Detect which cell encompasses the target text, then output its (X, Y) center coordinate. 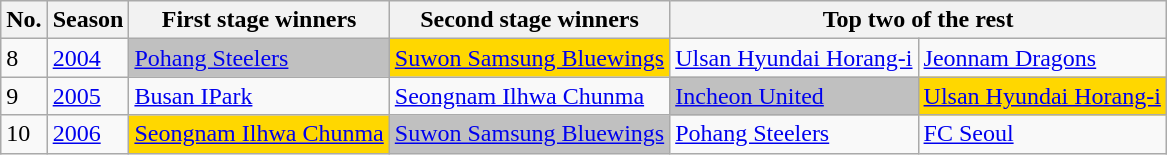
10 (24, 134)
Jeonnam Dragons (1042, 58)
FC Seoul (1042, 134)
Incheon United (794, 96)
9 (24, 96)
2005 (88, 96)
Top two of the rest (918, 20)
No. (24, 20)
Busan IPark (259, 96)
2004 (88, 58)
2006 (88, 134)
Season (88, 20)
Second stage winners (529, 20)
8 (24, 58)
First stage winners (259, 20)
